Extract the [X, Y] coordinate from the center of the cell holding the provided text.  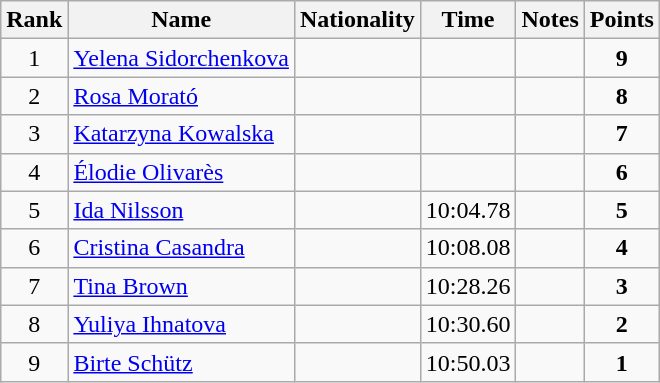
Points [622, 20]
Birte Schütz [182, 362]
Ida Nilsson [182, 210]
10:30.60 [468, 324]
Rosa Morató [182, 96]
Katarzyna Kowalska [182, 134]
Yelena Sidorchenkova [182, 58]
10:04.78 [468, 210]
Nationality [357, 20]
Tina Brown [182, 286]
10:50.03 [468, 362]
Time [468, 20]
Cristina Casandra [182, 248]
10:28.26 [468, 286]
Name [182, 20]
10:08.08 [468, 248]
Rank [34, 20]
Yuliya Ihnatova [182, 324]
Élodie Olivarès [182, 172]
Notes [550, 20]
